Extract the (X, Y) coordinate from the center of the cell holding the provided text.  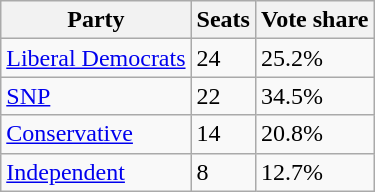
22 (223, 96)
34.5% (314, 96)
Conservative (96, 134)
Seats (223, 20)
8 (223, 172)
Liberal Democrats (96, 58)
SNP (96, 96)
Party (96, 20)
Vote share (314, 20)
12.7% (314, 172)
24 (223, 58)
14 (223, 134)
25.2% (314, 58)
20.8% (314, 134)
Independent (96, 172)
